Search for the cell housing the specified text and yield its [x, y] center coordinate. 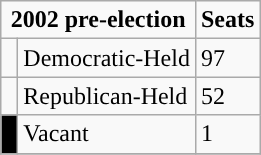
Republican-Held [107, 96]
Seats [227, 20]
Vacant [107, 134]
2002 pre-election [98, 20]
Democratic-Held [107, 58]
52 [227, 96]
97 [227, 58]
1 [227, 134]
